Capture the cell that displays the provided text and extract its (x, y) central coordinate. 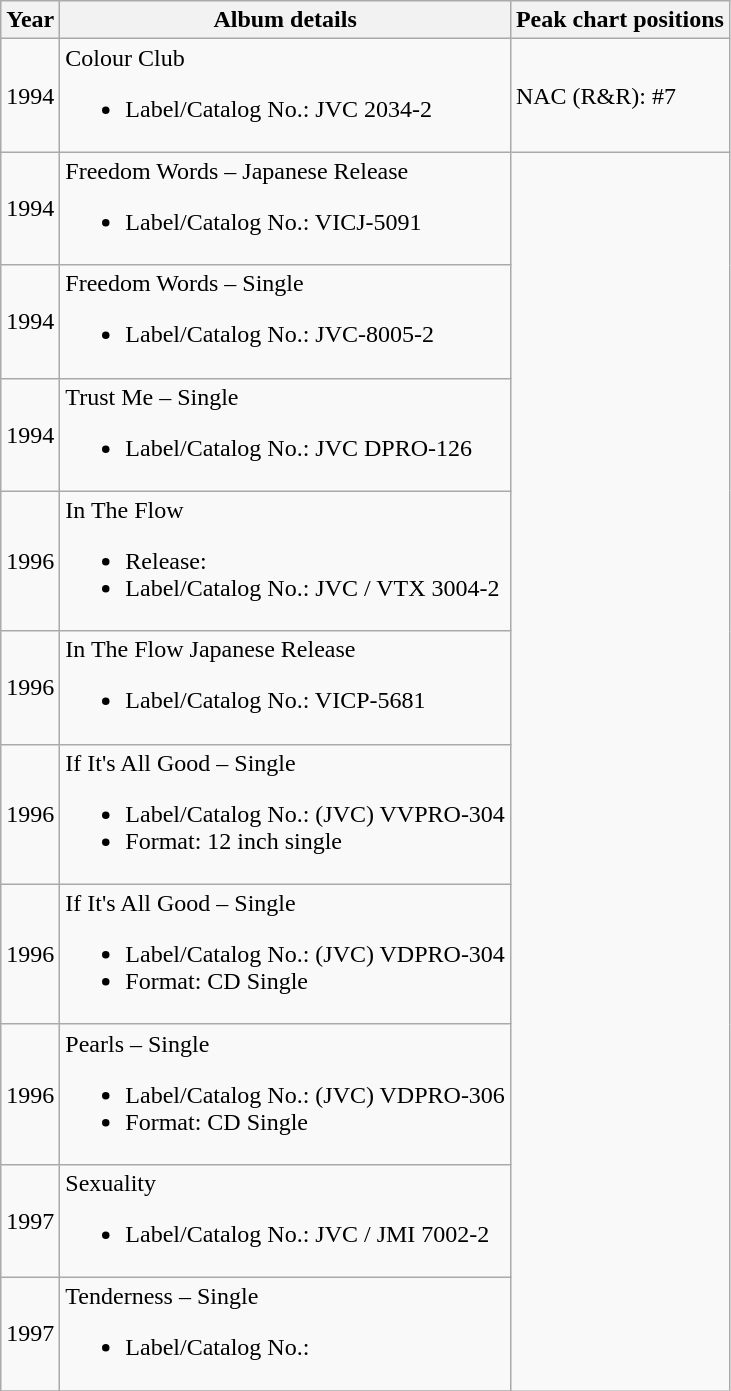
SexualityLabel/Catalog No.: JVC / JMI 7002-2 (286, 1220)
NAC (R&R): #7 (620, 96)
Colour ClubLabel/Catalog No.: JVC 2034-2 (286, 96)
Year (30, 20)
If It's All Good – Single Label/Catalog No.: (JVC) VVPRO-304Format: 12 inch single (286, 814)
In The FlowRelease:Label/Catalog No.: JVC / VTX 3004-2 (286, 561)
Freedom Words – Japanese ReleaseLabel/Catalog No.: VICJ-5091 (286, 208)
Trust Me – SingleLabel/Catalog No.: JVC DPRO-126 (286, 434)
If It's All Good – SingleLabel/Catalog No.: (JVC) VDPRO-304Format: CD Single (286, 954)
Album details (286, 20)
Freedom Words – SingleLabel/Catalog No.: JVC-8005-2 (286, 322)
Pearls – SingleLabel/Catalog No.: (JVC) VDPRO-306Format: CD Single (286, 1094)
In The Flow Japanese ReleaseLabel/Catalog No.: VICP-5681 (286, 688)
Tenderness – SingleLabel/Catalog No.: (286, 1334)
Peak chart positions (620, 20)
